Find where the given text appears and provide that cell's center as (x, y) coordinate. 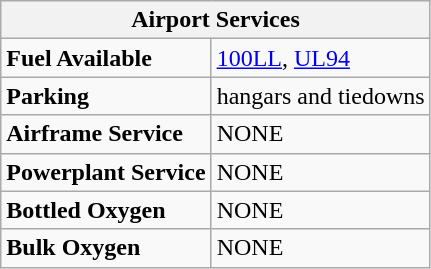
hangars and tiedowns (320, 96)
Bulk Oxygen (106, 248)
Powerplant Service (106, 172)
100LL, UL94 (320, 58)
Airport Services (216, 20)
Bottled Oxygen (106, 210)
Parking (106, 96)
Fuel Available (106, 58)
Airframe Service (106, 134)
